Extract the [X, Y] coordinate from the center of the cell holding the provided text.  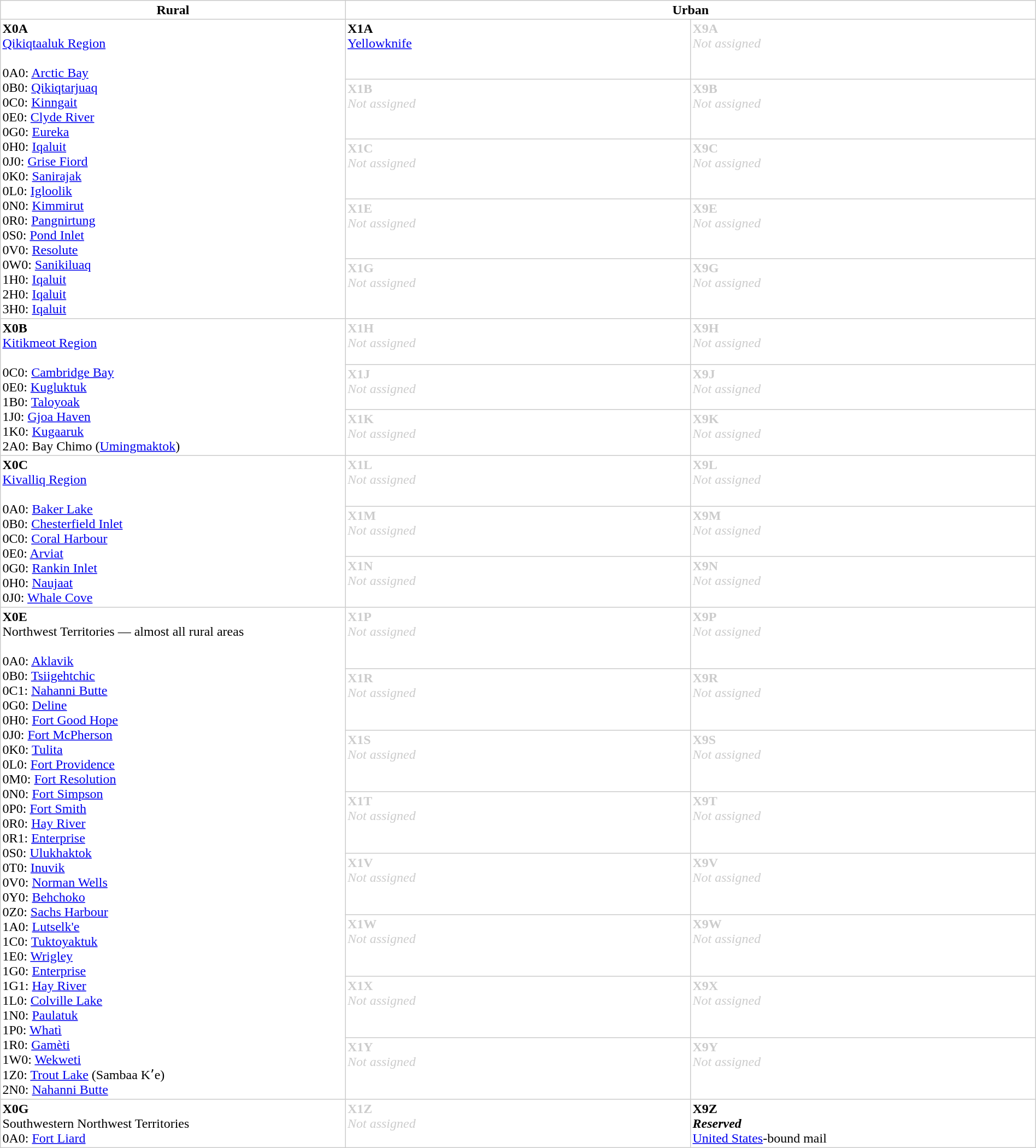
X0CKivalliq Region0A0: Baker Lake 0B0: Chesterfield Inlet 0C0: Coral Harbour 0E0: Arviat 0G0: Rankin Inlet 0H0: Naujaat 0J0: Whale Cove [173, 531]
Urban [691, 10]
X1HNot assigned [518, 341]
X9PNot assigned [863, 638]
X1YNot assigned [518, 1068]
Rural [173, 10]
X9ZReservedUnited States-bound mail [863, 1123]
X1WNot assigned [518, 945]
X1TNot assigned [518, 822]
X9KNot assigned [863, 433]
X1BNot assigned [518, 109]
X1CNot assigned [518, 169]
X1XNot assigned [518, 1007]
X9MNot assigned [863, 531]
X1JNot assigned [518, 387]
X9LNot assigned [863, 481]
X1GNot assigned [518, 289]
X9ANot assigned [863, 49]
X9SNot assigned [863, 761]
X9RNot assigned [863, 699]
X9YNot assigned [863, 1068]
X1VNot assigned [518, 884]
X9WNot assigned [863, 945]
X9VNot assigned [863, 884]
X1AYellowknife [518, 49]
X9NNot assigned [863, 582]
X0BKitikmeot Region0C0: Cambridge Bay 0E0: Kugluktuk 1B0: Taloyoak 1J0: Gjoa Haven 1K0: Kugaaruk 2A0: Bay Chimo (Umingmaktok) [173, 387]
X1KNot assigned [518, 433]
X9TNot assigned [863, 822]
X9XNot assigned [863, 1007]
X9HNot assigned [863, 341]
X9CNot assigned [863, 169]
X1NNot assigned [518, 582]
X1MNot assigned [518, 531]
X1SNot assigned [518, 761]
X1ENot assigned [518, 229]
X9BNot assigned [863, 109]
X1LNot assigned [518, 481]
X9GNot assigned [863, 289]
X0GSouthwestern Northwest Territories0A0: Fort Liard [173, 1123]
X1RNot assigned [518, 699]
X9JNot assigned [863, 387]
X1PNot assigned [518, 638]
X1ZNot assigned [518, 1123]
X9ENot assigned [863, 229]
